Return the [X, Y] coordinate for the center point of the cell that contains the specified text.  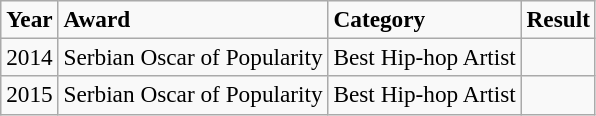
Year [30, 19]
Result [558, 19]
Award [193, 19]
Category [424, 19]
2015 [30, 95]
2014 [30, 57]
